Return the [X, Y] coordinate for the center point of the cell that contains the specified text.  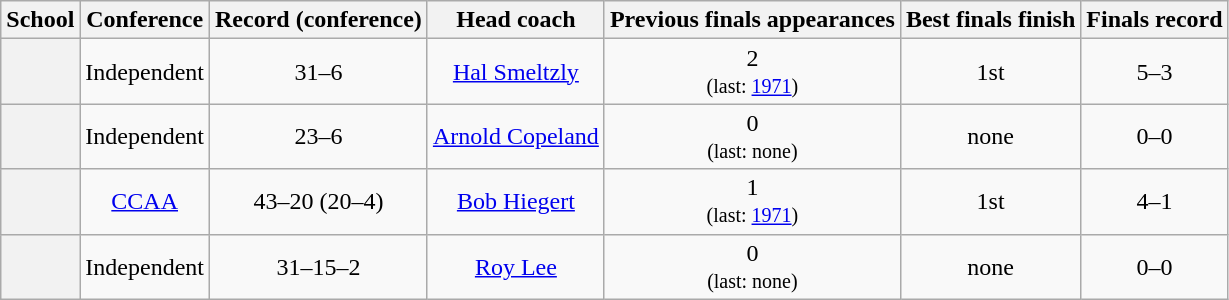
CCAA [145, 202]
Arnold Copeland [516, 136]
1(last: 1971) [752, 202]
Head coach [516, 20]
Finals record [1154, 20]
2(last: 1971) [752, 72]
5–3 [1154, 72]
31–15–2 [319, 266]
Record (conference) [319, 20]
Roy Lee [516, 266]
Previous finals appearances [752, 20]
31–6 [319, 72]
43–20 (20–4) [319, 202]
Conference [145, 20]
Bob Hiegert [516, 202]
23–6 [319, 136]
4–1 [1154, 202]
School [40, 20]
Hal Smeltzly [516, 72]
Best finals finish [990, 20]
